Return the [x, y] coordinate for the center point of the cell that contains the specified text.  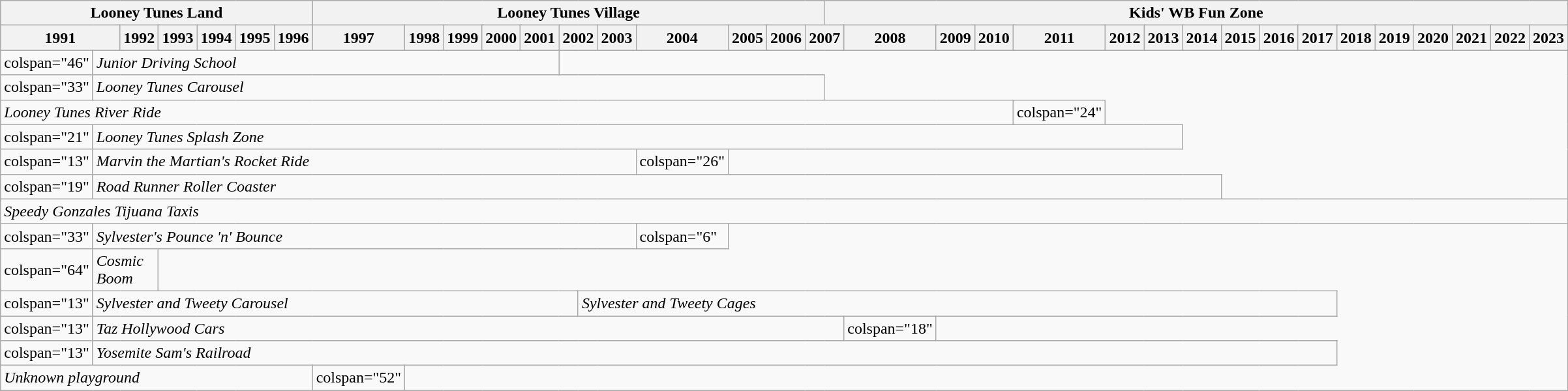
1995 [254, 38]
2022 [1509, 38]
Looney Tunes Land [157, 13]
2010 [994, 38]
Sylvester and Tweety Carousel [335, 303]
2015 [1241, 38]
2005 [747, 38]
2004 [682, 38]
2006 [787, 38]
2018 [1355, 38]
colspan="18" [890, 328]
colspan="26" [682, 162]
2012 [1124, 38]
1996 [294, 38]
2002 [578, 38]
Kids' WB Fun Zone [1196, 13]
1994 [217, 38]
Unknown playground [157, 378]
2011 [1059, 38]
Looney Tunes Splash Zone [638, 137]
Road Runner Roller Coaster [657, 186]
Taz Hollywood Cars [468, 328]
1999 [463, 38]
2014 [1201, 38]
1993 [177, 38]
Cosmic Boom [125, 270]
2023 [1548, 38]
colspan="21" [47, 137]
2007 [824, 38]
Speedy Gonzales Tijuana Taxis [784, 211]
Yosemite Sam's Railroad [715, 353]
Junior Driving School [326, 63]
1991 [60, 38]
colspan="46" [47, 63]
Sylvester's Pounce 'n' Bounce [364, 236]
2009 [955, 38]
2020 [1432, 38]
2021 [1471, 38]
2013 [1164, 38]
2016 [1278, 38]
2001 [540, 38]
colspan="6" [682, 236]
colspan="52" [359, 378]
2008 [890, 38]
Looney Tunes River Ride [507, 112]
1997 [359, 38]
2003 [617, 38]
1998 [424, 38]
2017 [1318, 38]
colspan="64" [47, 270]
colspan="19" [47, 186]
1992 [140, 38]
2019 [1395, 38]
colspan="24" [1059, 112]
Sylvester and Tweety Cages [957, 303]
Marvin the Martian's Rocket Ride [364, 162]
Looney Tunes Carousel [459, 87]
2000 [501, 38]
Looney Tunes Village [569, 13]
